Find where the given text appears and provide that cell's center as (X, Y) coordinate. 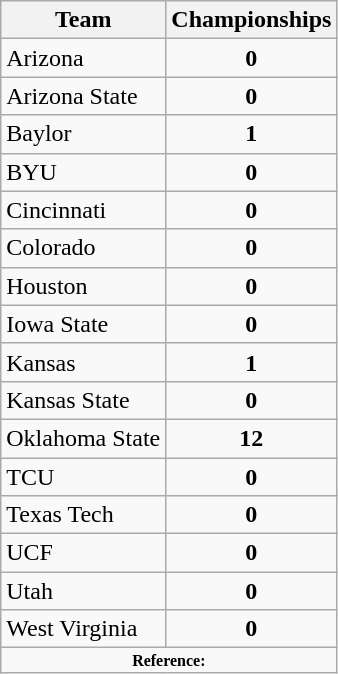
Houston (84, 286)
Baylor (84, 134)
Championships (252, 20)
Iowa State (84, 324)
TCU (84, 477)
West Virginia (84, 629)
Kansas (84, 362)
Utah (84, 591)
Oklahoma State (84, 438)
UCF (84, 553)
Kansas State (84, 400)
BYU (84, 172)
Team (84, 20)
Arizona (84, 58)
Colorado (84, 248)
12 (252, 438)
Cincinnati (84, 210)
Arizona State (84, 96)
Texas Tech (84, 515)
Reference: (169, 660)
